Provide the (x, y) coordinate of the cell's center where the given text is located.  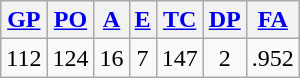
147 (180, 58)
TC (180, 20)
DP (224, 20)
124 (70, 58)
7 (142, 58)
.952 (272, 58)
16 (112, 58)
PO (70, 20)
112 (24, 58)
GP (24, 20)
E (142, 20)
A (112, 20)
2 (224, 58)
FA (272, 20)
